Identify which cell holds the provided text, then report its [x, y] central coordinate. 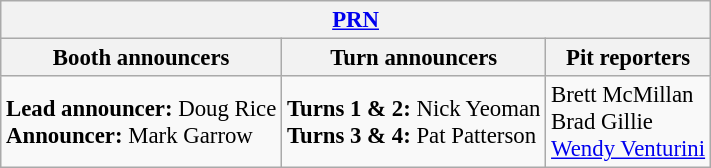
Turns 1 & 2: Nick YeomanTurns 3 & 4: Pat Patterson [414, 122]
Brett McMillanBrad GillieWendy Venturini [628, 122]
Pit reporters [628, 58]
PRN [356, 20]
Lead announcer: Doug RiceAnnouncer: Mark Garrow [142, 122]
Turn announcers [414, 58]
Booth announcers [142, 58]
